Capture the cell that displays the provided text and extract its (X, Y) central coordinate. 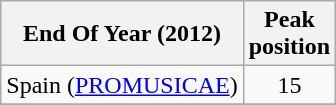
End Of Year (2012) (122, 34)
15 (289, 85)
Peakposition (289, 34)
Spain (PROMUSICAE) (122, 85)
